Find where the given text appears and provide that cell's center as [x, y] coordinate. 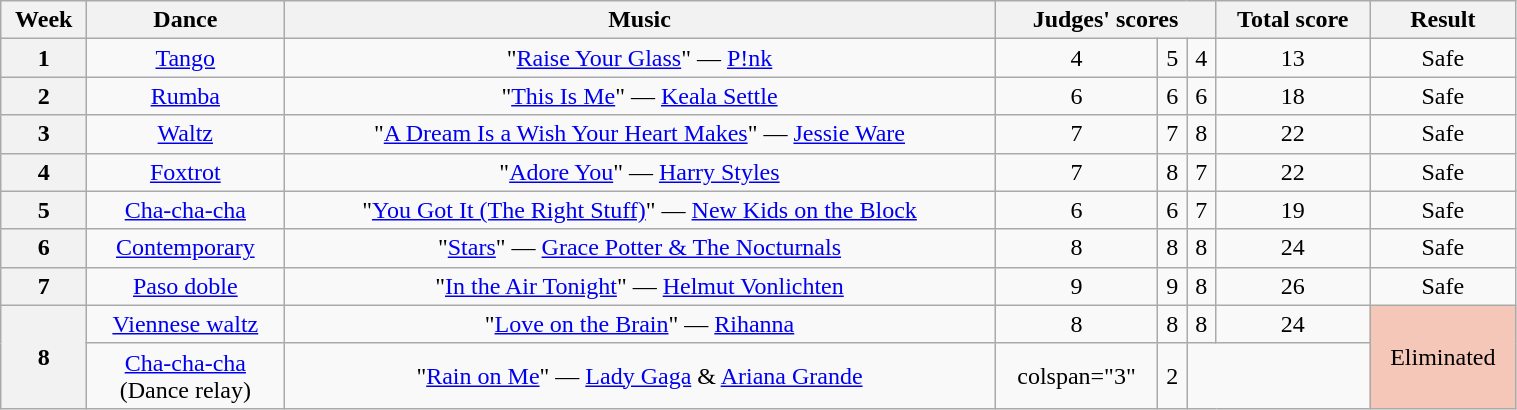
Total score [1293, 20]
1 [44, 58]
"You Got It (The Right Stuff)" — New Kids on the Block [640, 210]
Dance [186, 20]
"Stars" — Grace Potter & The Nocturnals [640, 248]
"This Is Me" — Keala Settle [640, 96]
19 [1293, 210]
Result [1443, 20]
"Love on the Brain" — Rihanna [640, 324]
"A Dream Is a Wish Your Heart Makes" — Jessie Ware [640, 134]
26 [1293, 286]
Foxtrot [186, 172]
18 [1293, 96]
"Raise Your Glass" — P!nk [640, 58]
"Rain on Me" — Lady Gaga & Ariana Grande [640, 376]
Tango [186, 58]
Music [640, 20]
Rumba [186, 96]
Viennese waltz [186, 324]
"In the Air Tonight" — Helmut Vonlichten [640, 286]
"Adore You" — Harry Styles [640, 172]
Judges' scores [1106, 20]
Cha-cha-cha(Dance relay) [186, 376]
13 [1293, 58]
Cha-cha-cha [186, 210]
Eliminated [1443, 356]
3 [44, 134]
Waltz [186, 134]
Paso doble [186, 286]
Week [44, 20]
colspan="3" [1076, 376]
Contemporary [186, 248]
